Scan for the cell matching the given text and deliver its (X, Y) coordinate at center. 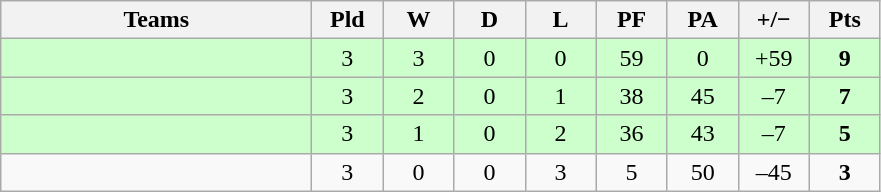
+/− (774, 20)
7 (844, 96)
D (490, 20)
Pts (844, 20)
+59 (774, 58)
L (560, 20)
9 (844, 58)
38 (632, 96)
W (418, 20)
PF (632, 20)
–45 (774, 172)
59 (632, 58)
Teams (156, 20)
50 (702, 172)
43 (702, 134)
45 (702, 96)
PA (702, 20)
Pld (348, 20)
36 (632, 134)
